Locate the cell with the specified text and output its (X, Y) center coordinate. 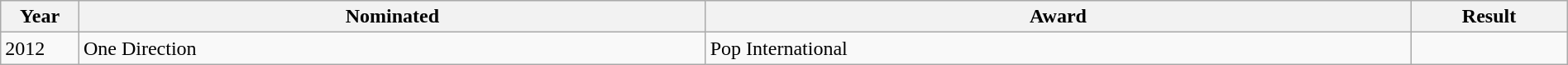
Year (40, 17)
Pop International (1059, 48)
Result (1489, 17)
Award (1059, 17)
Nominated (392, 17)
One Direction (392, 48)
2012 (40, 48)
